Locate the cell with the specified text and output its (x, y) center coordinate. 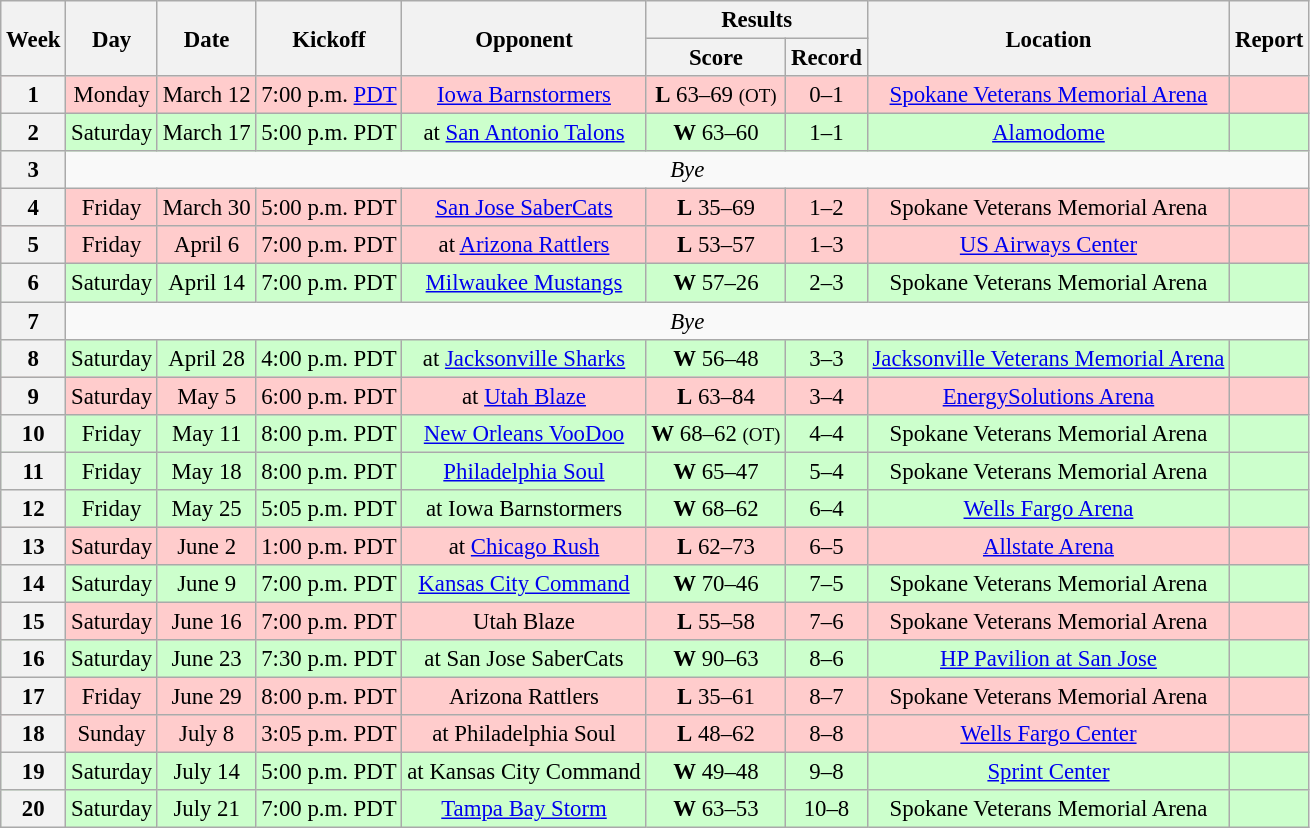
13 (34, 546)
Results (756, 20)
6–5 (826, 546)
4–4 (826, 433)
April 14 (206, 283)
March 12 (206, 95)
Kickoff (329, 38)
8–6 (826, 659)
Wells Fargo Center (1048, 734)
W 57–26 (716, 283)
at Utah Blaze (524, 396)
16 (34, 659)
W 63–53 (716, 809)
W 65–47 (716, 471)
May 5 (206, 396)
9 (34, 396)
W 63–60 (716, 133)
W 56–48 (716, 358)
March 17 (206, 133)
3 (34, 170)
0–1 (826, 95)
5–4 (826, 471)
US Airways Center (1048, 245)
L 55–58 (716, 621)
20 (34, 809)
at Philadelphia Soul (524, 734)
Milwaukee Mustangs (524, 283)
June 29 (206, 697)
15 (34, 621)
June 16 (206, 621)
4 (34, 208)
Score (716, 58)
Philadelphia Soul (524, 471)
March 30 (206, 208)
6 (34, 283)
3–4 (826, 396)
EnergySolutions Arena (1048, 396)
Report (1270, 38)
San Jose SaberCats (524, 208)
10–8 (826, 809)
at Iowa Barnstormers (524, 509)
L 62–73 (716, 546)
at Kansas City Command (524, 772)
at Jacksonville Sharks (524, 358)
4:00 p.m. PDT (329, 358)
18 (34, 734)
at San Antonio Talons (524, 133)
7:30 p.m. PDT (329, 659)
June 2 (206, 546)
1–1 (826, 133)
1–2 (826, 208)
7 (34, 321)
7–5 (826, 584)
Wells Fargo Arena (1048, 509)
6:00 p.m. PDT (329, 396)
W 90–63 (716, 659)
5:05 p.m. PDT (329, 509)
at Chicago Rush (524, 546)
3:05 p.m. PDT (329, 734)
April 28 (206, 358)
Record (826, 58)
9–8 (826, 772)
Arizona Rattlers (524, 697)
Location (1048, 38)
Sprint Center (1048, 772)
Utah Blaze (524, 621)
May 11 (206, 433)
L 63–84 (716, 396)
6–4 (826, 509)
L 53–57 (716, 245)
May 18 (206, 471)
Iowa Barnstormers (524, 95)
12 (34, 509)
W 49–48 (716, 772)
1–3 (826, 245)
Monday (112, 95)
New Orleans VooDoo (524, 433)
Week (34, 38)
Jacksonville Veterans Memorial Arena (1048, 358)
W 68–62 (OT) (716, 433)
11 (34, 471)
8–7 (826, 697)
April 6 (206, 245)
2–3 (826, 283)
July 14 (206, 772)
Day (112, 38)
May 25 (206, 509)
July 21 (206, 809)
8–8 (826, 734)
June 9 (206, 584)
14 (34, 584)
L 35–61 (716, 697)
7–6 (826, 621)
HP Pavilion at San Jose (1048, 659)
L 63–69 (OT) (716, 95)
W 68–62 (716, 509)
19 (34, 772)
3–3 (826, 358)
at San Jose SaberCats (524, 659)
Alamodome (1048, 133)
Tampa Bay Storm (524, 809)
Kansas City Command (524, 584)
at Arizona Rattlers (524, 245)
L 35–69 (716, 208)
June 23 (206, 659)
W 70–46 (716, 584)
17 (34, 697)
10 (34, 433)
Date (206, 38)
1:00 p.m. PDT (329, 546)
1 (34, 95)
8 (34, 358)
Sunday (112, 734)
Opponent (524, 38)
5 (34, 245)
Allstate Arena (1048, 546)
July 8 (206, 734)
L 48–62 (716, 734)
2 (34, 133)
